For the text-containing cell, return its midpoint in (x, y) coordinate format. 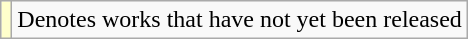
Denotes works that have not yet been released (240, 20)
